Pinpoint the cell where the given text exists, returning its [x, y] midpoint coordinate. 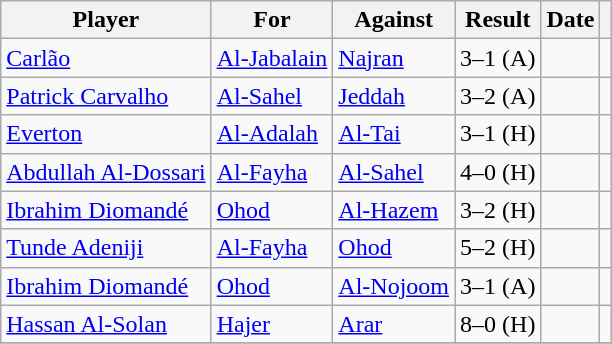
Patrick Carvalho [106, 96]
Abdullah Al-Dossari [106, 172]
Everton [106, 134]
Jeddah [394, 96]
Arar [394, 324]
Player [106, 20]
5–2 (H) [498, 248]
Najran [394, 58]
3–1 (H) [498, 134]
Hassan Al-Solan [106, 324]
Al-Jabalain [272, 58]
Hajer [272, 324]
3–2 (A) [498, 96]
For [272, 20]
4–0 (H) [498, 172]
Al-Adalah [272, 134]
3–2 (H) [498, 210]
Al-Tai [394, 134]
Al-Hazem [394, 210]
Date [570, 20]
8–0 (H) [498, 324]
Carlão [106, 58]
Against [394, 20]
Result [498, 20]
Al-Nojoom [394, 286]
Tunde Adeniji [106, 248]
